Pinpoint the cell where the given text exists, returning its [x, y] midpoint coordinate. 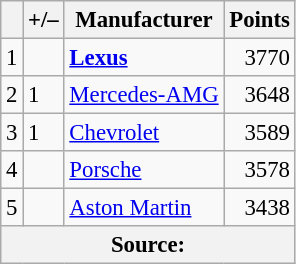
Lexus [144, 58]
Mercedes-AMG [144, 95]
2 [12, 95]
3578 [260, 170]
Chevrolet [144, 133]
Porsche [144, 170]
Aston Martin [144, 208]
3589 [260, 133]
Points [260, 20]
5 [12, 208]
+/– [44, 20]
Source: [148, 245]
3 [12, 133]
3438 [260, 208]
Manufacturer [144, 20]
4 [12, 170]
3648 [260, 95]
3770 [260, 58]
